Pinpoint the cell where the given text exists, returning its (x, y) midpoint coordinate. 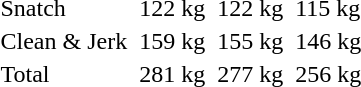
159 kg (172, 41)
155 kg (250, 41)
